Search for the cell housing the specified text and yield its (x, y) center coordinate. 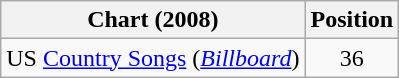
Position (352, 20)
36 (352, 58)
Chart (2008) (153, 20)
US Country Songs (Billboard) (153, 58)
